Scan for the cell matching the given text and deliver its [x, y] coordinate at center. 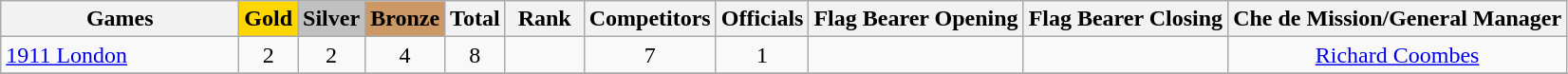
Richard Coombes [1397, 55]
Flag Bearer Opening [916, 19]
Gold [269, 19]
4 [405, 55]
Che de Mission/General Manager [1397, 19]
Flag Bearer Closing [1126, 19]
Total [476, 19]
Games [120, 19]
Bronze [405, 19]
Silver [332, 19]
7 [649, 55]
8 [476, 55]
1 [762, 55]
Competitors [649, 19]
Rank [545, 19]
Officials [762, 19]
1911 London [120, 55]
